Return the (X, Y) coordinate for the center point of the cell that contains the specified text.  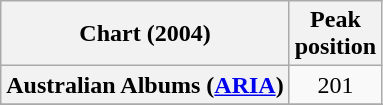
Chart (2004) (145, 34)
201 (335, 85)
Australian Albums (ARIA) (145, 85)
Peakposition (335, 34)
